Determine the (x, y) coordinate at the center of the cell enclosing the given text.  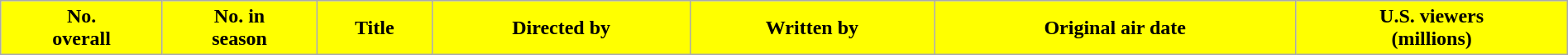
Directed by (561, 28)
No. inseason (239, 28)
U.S. viewers(millions) (1432, 28)
No.overall (82, 28)
Title (375, 28)
Original air date (1115, 28)
Written by (812, 28)
